Search for the cell housing the specified text and yield its (x, y) center coordinate. 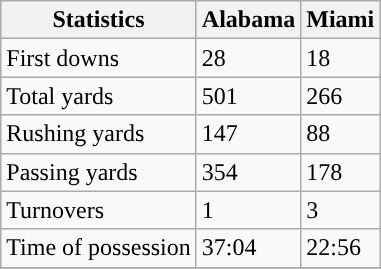
Passing yards (99, 172)
147 (248, 134)
18 (340, 58)
Rushing yards (99, 134)
1 (248, 210)
3 (340, 210)
501 (248, 96)
Total yards (99, 96)
Statistics (99, 20)
28 (248, 58)
37:04 (248, 248)
Alabama (248, 20)
22:56 (340, 248)
First downs (99, 58)
Miami (340, 20)
178 (340, 172)
Turnovers (99, 210)
266 (340, 96)
88 (340, 134)
354 (248, 172)
Time of possession (99, 248)
